Determine the (x, y) coordinate at the center of the cell enclosing the given text.  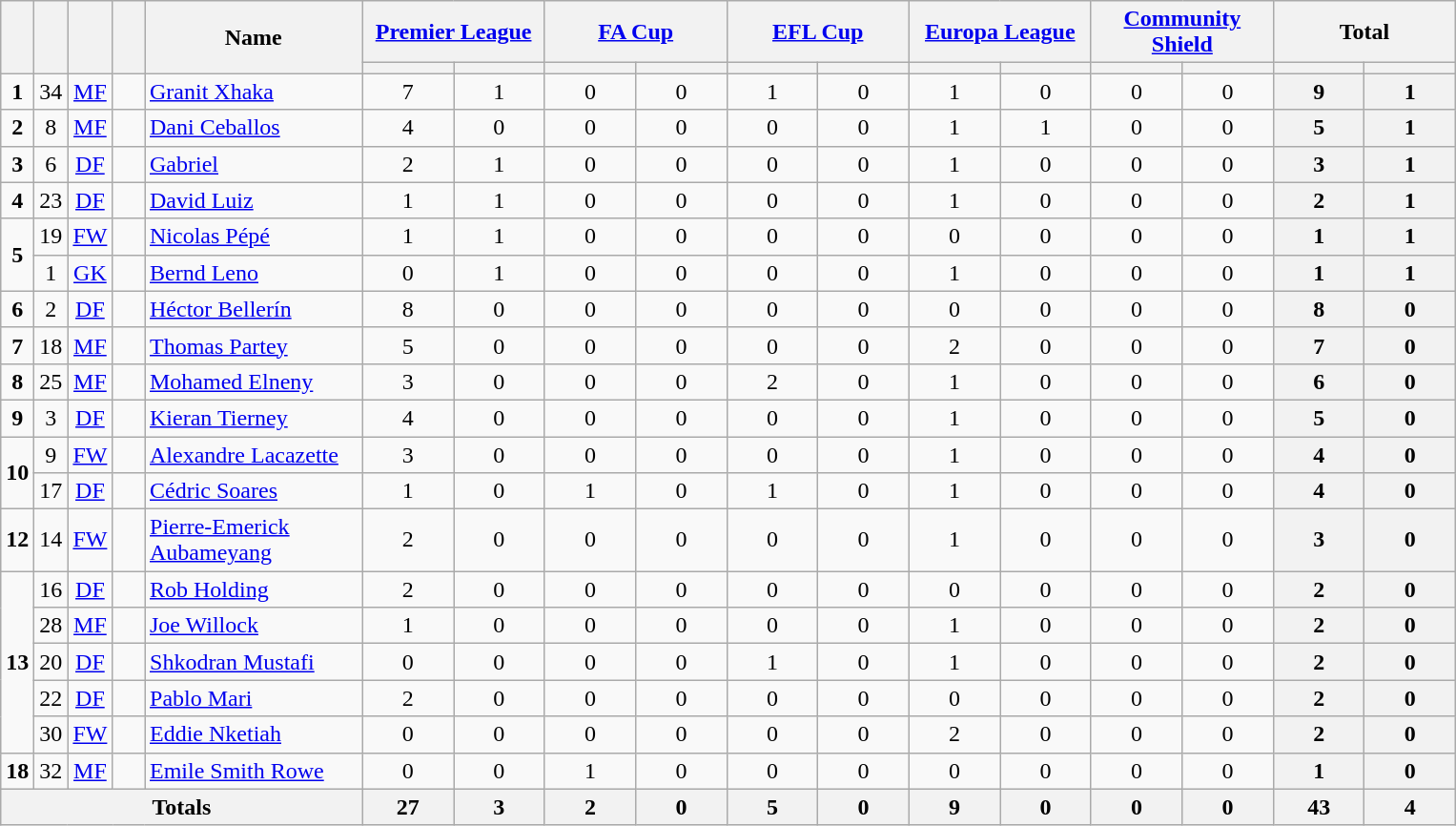
Héctor Bellerín (254, 309)
16 (51, 589)
Bernd Leno (254, 273)
Community Shield (1182, 32)
20 (51, 662)
Nicolas Pépé (254, 237)
10 (17, 473)
David Luiz (254, 200)
30 (51, 734)
Cédric Soares (254, 491)
Kieran Tierney (254, 418)
Granit Xhaka (254, 92)
27 (408, 807)
19 (51, 237)
25 (51, 382)
13 (17, 662)
23 (51, 200)
Premier League (454, 32)
28 (51, 626)
Dani Ceballos (254, 128)
Eddie Nketiah (254, 734)
EFL Cup (818, 32)
43 (1319, 807)
GK (90, 273)
32 (51, 771)
Emile Smith Rowe (254, 771)
Totals (181, 807)
17 (51, 491)
34 (51, 92)
Thomas Partey (254, 345)
FA Cup (635, 32)
Pierre-Emerick Aubameyang (254, 540)
Total (1364, 32)
Pablo Mari (254, 698)
Joe Willock (254, 626)
Europa League (999, 32)
12 (17, 540)
22 (51, 698)
14 (51, 540)
Name (254, 37)
Gabriel (254, 164)
Mohamed Elneny (254, 382)
Shkodran Mustafi (254, 662)
Rob Holding (254, 589)
Alexandre Lacazette (254, 455)
